Output the (X, Y) coordinate of the center of the cell containing the given text.  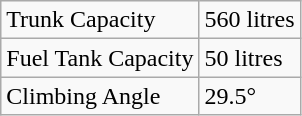
29.5° (250, 96)
Fuel Tank Capacity (100, 58)
Trunk Capacity (100, 20)
560 litres (250, 20)
Climbing Angle (100, 96)
50 litres (250, 58)
